Pinpoint the cell where the given text exists, returning its [X, Y] midpoint coordinate. 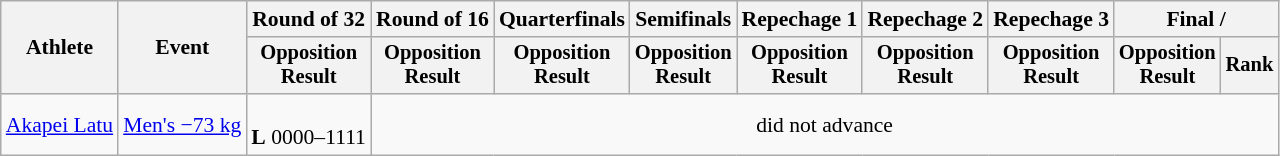
Akapei Latu [60, 124]
Event [182, 48]
Semifinals [684, 19]
L 0000–1111 [308, 124]
Round of 16 [432, 19]
Rank [1250, 66]
Men's −73 kg [182, 124]
Athlete [60, 48]
Final / [1196, 19]
Quarterfinals [562, 19]
Round of 32 [308, 19]
Repechage 2 [925, 19]
Repechage 1 [799, 19]
did not advance [824, 124]
Repechage 3 [1051, 19]
